Find where the given text appears and provide that cell's center as (x, y) coordinate. 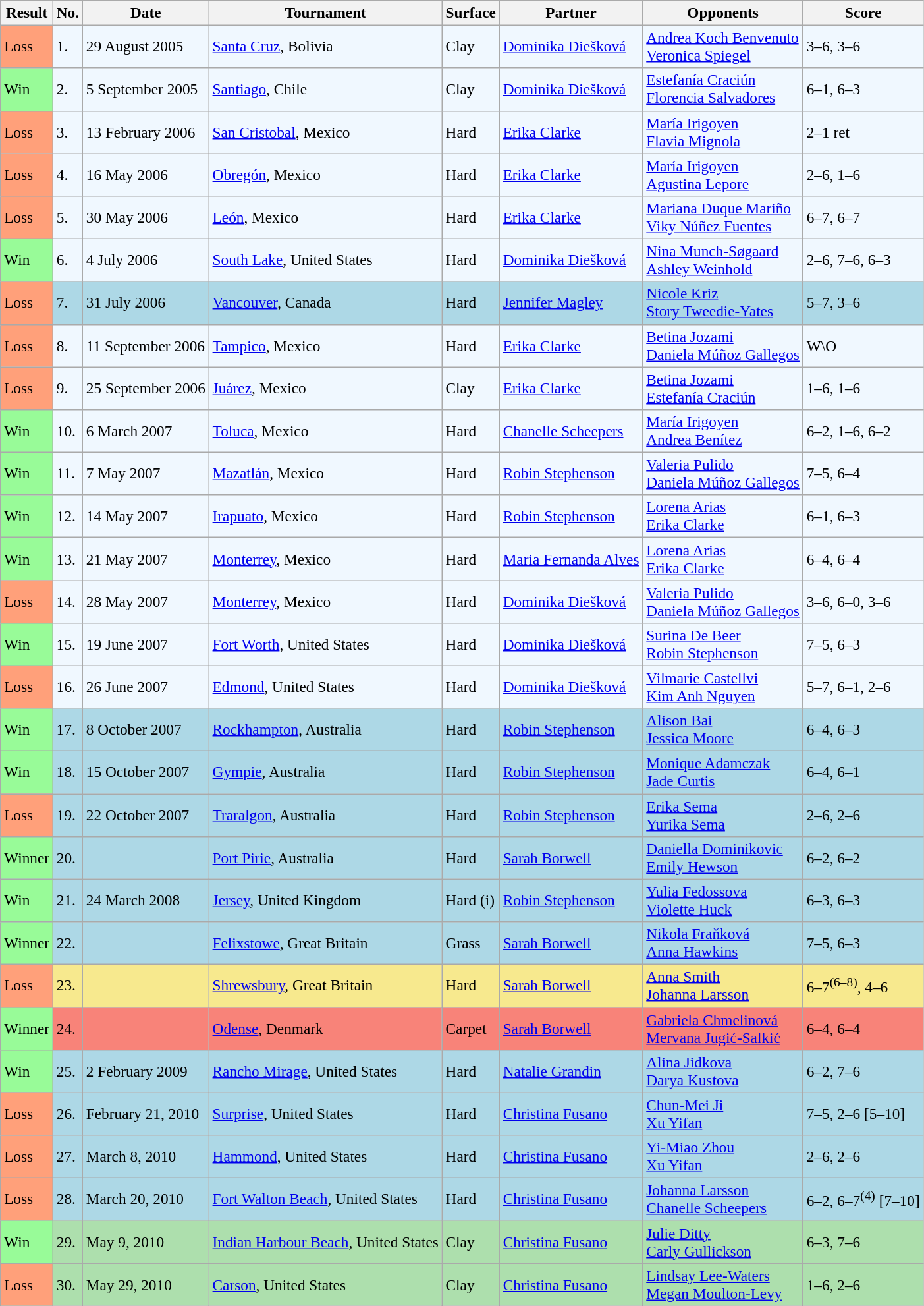
7. (67, 303)
February 21, 2010 (146, 1114)
6–4, 6–1 (863, 772)
Gympie, Australia (325, 772)
26. (67, 1114)
South Lake, United States (325, 260)
Edmond, United States (325, 687)
Surface (470, 13)
Erika Sema Yurika Sema (723, 814)
7 May 2007 (146, 473)
22 October 2007 (146, 814)
2 February 2009 (146, 1071)
Vancouver, Canada (325, 303)
Opponents (723, 13)
13. (67, 559)
27. (67, 1156)
Partner (571, 13)
8. (67, 345)
María Irigoyen Agustina Lepore (723, 174)
W\O (863, 345)
3–6, 6–0, 3–6 (863, 601)
March 20, 2010 (146, 1199)
11 September 2006 (146, 345)
6–2, 7–6 (863, 1071)
Tournament (325, 13)
Date (146, 13)
16. (67, 687)
14 May 2007 (146, 517)
6–2, 6–7(4) [7–10] (863, 1199)
Nikola Fraňková Anna Hawkins (723, 942)
León, Mexico (325, 217)
10. (67, 431)
24 March 2008 (146, 900)
28. (67, 1199)
21. (67, 900)
9. (67, 387)
Natalie Grandin (571, 1071)
6–3, 6–3 (863, 900)
San Cristobal, Mexico (325, 132)
Julie Ditty Carly Gullickson (723, 1241)
Surina De Beer Robin Stephenson (723, 644)
18. (67, 772)
Grass (470, 942)
30 May 2006 (146, 217)
25 September 2006 (146, 387)
Daniella Dominikovic Emily Hewson (723, 858)
14. (67, 601)
Shrewsbury, Great Britain (325, 986)
6–2, 6–2 (863, 858)
No. (67, 13)
Betina Jozami Daniela Múñoz Gallegos (723, 345)
Nina Munch-Søgaard Ashley Weinhold (723, 260)
Lindsay Lee-Waters Megan Moulton-Levy (723, 1285)
17. (67, 730)
29. (67, 1241)
Toluca, Mexico (325, 431)
Obregón, Mexico (325, 174)
6–4, 6–3 (863, 730)
Monique Adamczak Jade Curtis (723, 772)
Alina Jidkova Darya Kustova (723, 1071)
Yi-Miao Zhou Xu Yifan (723, 1156)
4 July 2006 (146, 260)
Alison Bai Jessica Moore (723, 730)
María Irigoyen Andrea Benítez (723, 431)
March 8, 2010 (146, 1156)
26 June 2007 (146, 687)
1–6, 1–6 (863, 387)
Chun-Mei Ji Xu Yifan (723, 1114)
5–7, 6–1, 2–6 (863, 687)
3–6, 3–6 (863, 46)
7–5, 2–6 [5–10] (863, 1114)
2–6, 7–6, 6–3 (863, 260)
Carson, United States (325, 1285)
Nicole Kriz Story Tweedie-Yates (723, 303)
15. (67, 644)
Vilmarie Castellvi Kim Anh Nguyen (723, 687)
Yulia Fedossova Violette Huck (723, 900)
Irapuato, Mexico (325, 517)
Rockhampton, Australia (325, 730)
Surprise, United States (325, 1114)
15 October 2007 (146, 772)
25. (67, 1071)
30. (67, 1285)
Hammond, United States (325, 1156)
3. (67, 132)
Gabriela Chmelinová Mervana Jugić-Salkić (723, 1028)
19 June 2007 (146, 644)
Felixstowe, Great Britain (325, 942)
Estefanía Craciún Florencia Salvadores (723, 90)
Johanna Larsson Chanelle Scheepers (723, 1199)
6–3, 7–6 (863, 1241)
Score (863, 13)
Indian Harbour Beach, United States (325, 1241)
29 August 2005 (146, 46)
Betina Jozami Estefanía Craciún (723, 387)
2. (67, 90)
21 May 2007 (146, 559)
Juárez, Mexico (325, 387)
23. (67, 986)
Jersey, United Kingdom (325, 900)
11. (67, 473)
5. (67, 217)
Mazatlán, Mexico (325, 473)
5 September 2005 (146, 90)
Carpet (470, 1028)
6 March 2007 (146, 431)
12. (67, 517)
Mariana Duque Mariño Viky Núñez Fuentes (723, 217)
María Irigoyen Flavia Mignola (723, 132)
2–1 ret (863, 132)
Rancho Mirage, United States (325, 1071)
19. (67, 814)
1. (67, 46)
Tampico, Mexico (325, 345)
7–5, 6–4 (863, 473)
13 February 2006 (146, 132)
Chanelle Scheepers (571, 431)
28 May 2007 (146, 601)
Port Pirie, Australia (325, 858)
6. (67, 260)
4. (67, 174)
5–7, 3–6 (863, 303)
Maria Fernanda Alves (571, 559)
Andrea Koch Benvenuto Veronica Spiegel (723, 46)
6–2, 1–6, 6–2 (863, 431)
Result (27, 13)
Santa Cruz, Bolivia (325, 46)
31 July 2006 (146, 303)
May 29, 2010 (146, 1285)
2–6, 1–6 (863, 174)
22. (67, 942)
20. (67, 858)
24. (67, 1028)
6–7, 6–7 (863, 217)
May 9, 2010 (146, 1241)
Fort Worth, United States (325, 644)
6–7(6–8), 4–6 (863, 986)
8 October 2007 (146, 730)
Fort Walton Beach, United States (325, 1199)
Hard (i) (470, 900)
Jennifer Magley (571, 303)
Odense, Denmark (325, 1028)
1–6, 2–6 (863, 1285)
16 May 2006 (146, 174)
Anna Smith Johanna Larsson (723, 986)
Traralgon, Australia (325, 814)
Santiago, Chile (325, 90)
